Determine the (x, y) coordinate at the center of the cell enclosing the given text.  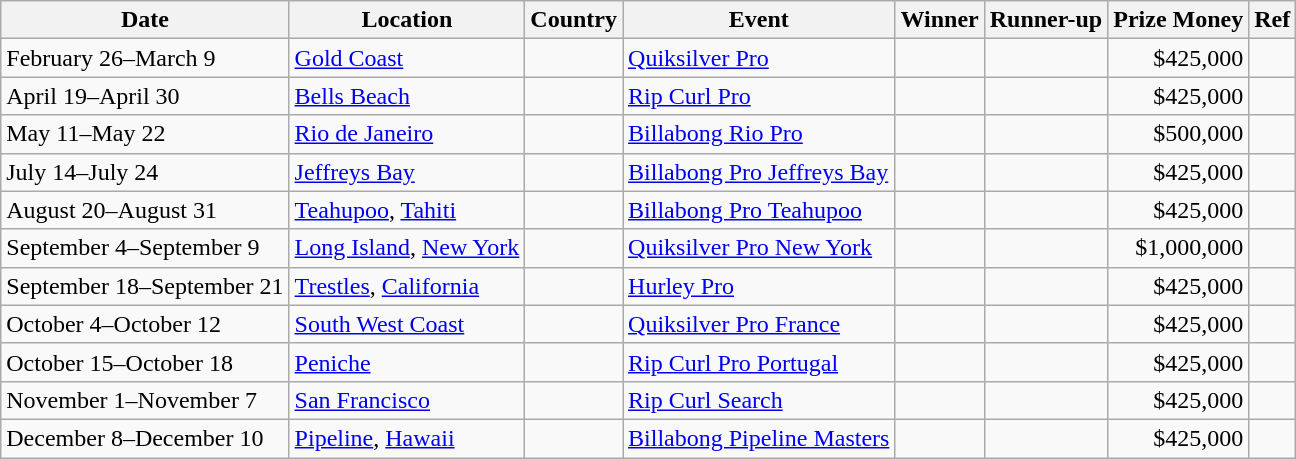
Ref (1272, 20)
Billabong Pro Jeffreys Bay (759, 172)
Location (407, 20)
Billabong Rio Pro (759, 134)
September 4–September 9 (145, 248)
South West Coast (407, 324)
December 8–December 10 (145, 438)
April 19–April 30 (145, 96)
February 26–March 9 (145, 58)
Billabong Pipeline Masters (759, 438)
Pipeline, Hawaii (407, 438)
Rip Curl Search (759, 400)
Long Island, New York (407, 248)
Billabong Pro Teahupoo (759, 210)
Quiksilver Pro France (759, 324)
Winner (940, 20)
Quiksilver Pro New York (759, 248)
$500,000 (1178, 134)
August 20–August 31 (145, 210)
Country (574, 20)
Trestles, California (407, 286)
July 14–July 24 (145, 172)
Rip Curl Pro (759, 96)
Quiksilver Pro (759, 58)
October 15–October 18 (145, 362)
October 4–October 12 (145, 324)
November 1–November 7 (145, 400)
Bells Beach (407, 96)
Hurley Pro (759, 286)
$1,000,000 (1178, 248)
San Francisco (407, 400)
Runner-up (1046, 20)
September 18–September 21 (145, 286)
Prize Money (1178, 20)
Event (759, 20)
Jeffreys Bay (407, 172)
May 11–May 22 (145, 134)
Date (145, 20)
Gold Coast (407, 58)
Teahupoo, Tahiti (407, 210)
Peniche (407, 362)
Rip Curl Pro Portugal (759, 362)
Rio de Janeiro (407, 134)
